Detect which cell encompasses the target text, then output its [x, y] center coordinate. 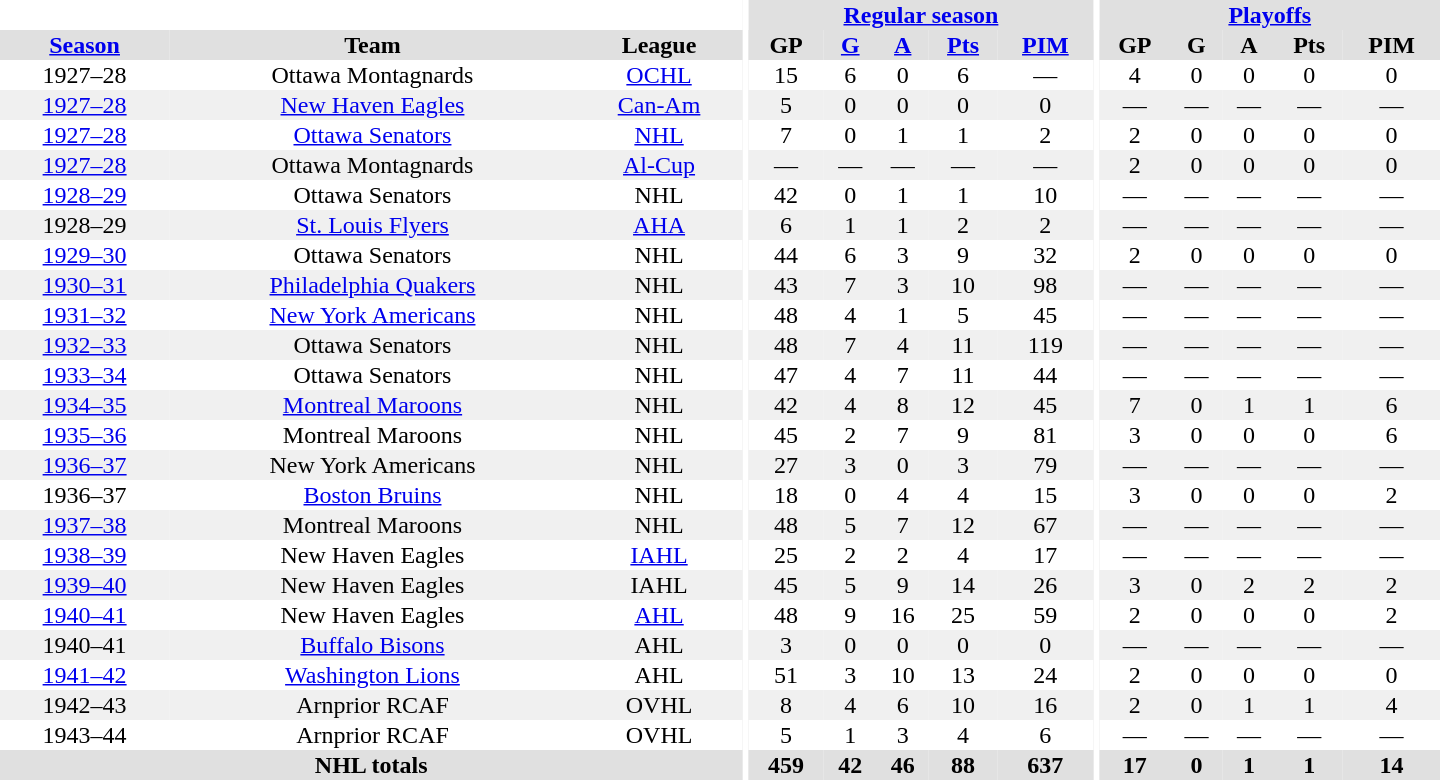
1937–38 [84, 525]
1941–42 [84, 675]
18 [786, 495]
1932–33 [84, 345]
League [660, 45]
Boston Bruins [372, 495]
24 [1046, 675]
459 [786, 765]
1938–39 [84, 555]
1931–32 [84, 315]
81 [1046, 435]
98 [1046, 285]
59 [1046, 615]
26 [1046, 585]
Regular season [920, 15]
79 [1046, 465]
13 [963, 675]
1939–40 [84, 585]
Can-Am [660, 105]
637 [1046, 765]
1942–43 [84, 705]
43 [786, 285]
1929–30 [84, 255]
OCHL [660, 75]
1943–44 [84, 735]
Playoffs [1270, 15]
27 [786, 465]
NHL totals [371, 765]
1930–31 [84, 285]
Buffalo Bisons [372, 645]
1935–36 [84, 435]
1934–35 [84, 405]
47 [786, 375]
88 [963, 765]
Team [372, 45]
46 [903, 765]
Season [84, 45]
St. Louis Flyers [372, 225]
AHA [660, 225]
1933–34 [84, 375]
Philadelphia Quakers [372, 285]
Washington Lions [372, 675]
51 [786, 675]
Al-Cup [660, 165]
32 [1046, 255]
67 [1046, 525]
119 [1046, 345]
